Pinpoint the cell where the given text exists, returning its (x, y) midpoint coordinate. 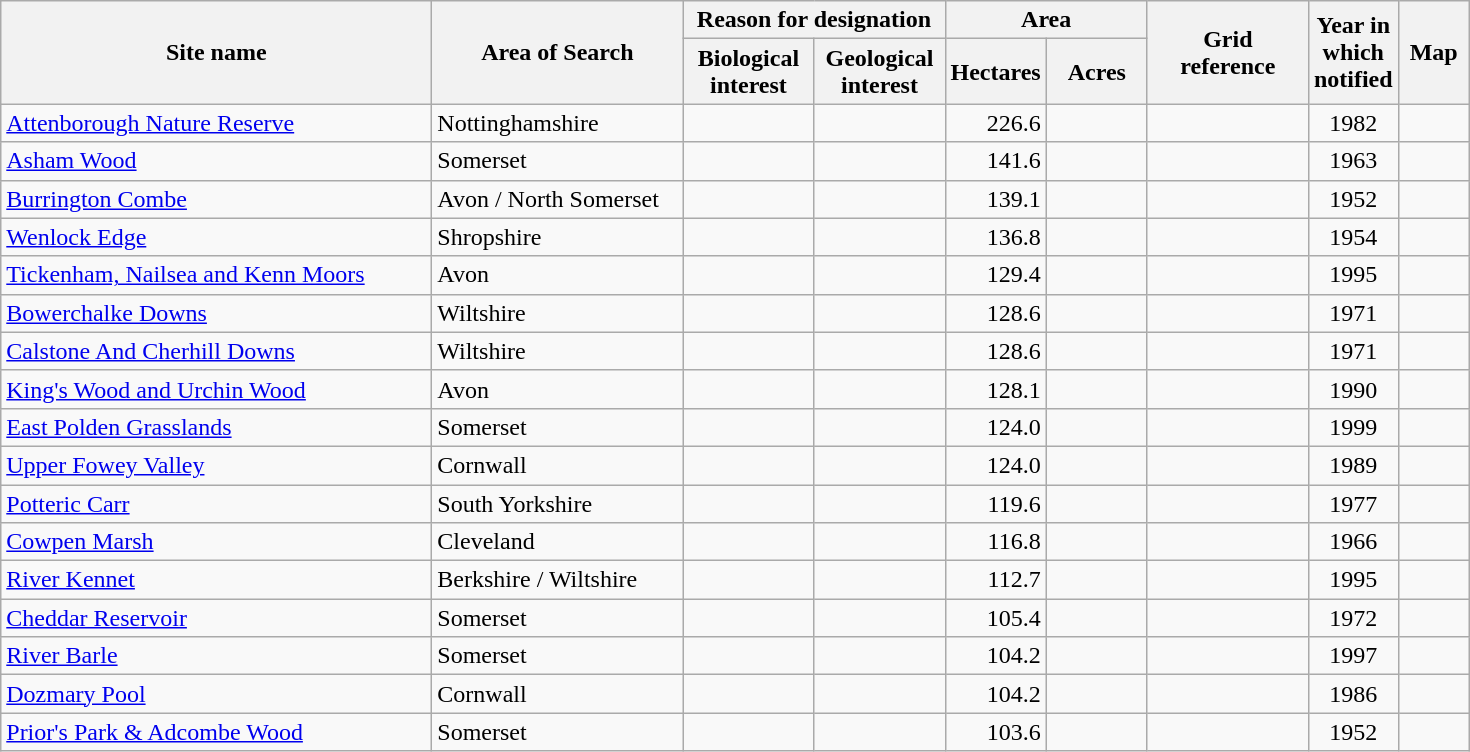
River Barle (216, 656)
1997 (1353, 656)
Dozmary Pool (216, 694)
119.6 (996, 503)
128.1 (996, 389)
Area (1046, 20)
Shropshire (558, 237)
East Polden Grasslands (216, 427)
River Kennet (216, 580)
1989 (1353, 465)
Grid reference (1228, 52)
Biological interest (748, 72)
1963 (1353, 161)
139.1 (996, 199)
141.6 (996, 161)
Asham Wood (216, 161)
Acres (1096, 72)
Cheddar Reservoir (216, 618)
Bowerchalke Downs (216, 313)
Calstone And Cherhill Downs (216, 351)
Potteric Carr (216, 503)
Burrington Combe (216, 199)
136.8 (996, 237)
1999 (1353, 427)
Upper Fowey Valley (216, 465)
Avon / North Somerset (558, 199)
Year in which notified (1353, 52)
Reason for designation (814, 20)
112.7 (996, 580)
Map (1434, 52)
1966 (1353, 542)
1977 (1353, 503)
Hectares (996, 72)
King's Wood and Urchin Wood (216, 389)
Prior's Park & Adcombe Wood (216, 732)
South Yorkshire (558, 503)
1972 (1353, 618)
105.4 (996, 618)
Geological interest (880, 72)
1986 (1353, 694)
Cleveland (558, 542)
1982 (1353, 123)
Nottinghamshire (558, 123)
1990 (1353, 389)
Cowpen Marsh (216, 542)
Berkshire / Wiltshire (558, 580)
Site name (216, 52)
Attenborough Nature Reserve (216, 123)
Area of Search (558, 52)
Wenlock Edge (216, 237)
103.6 (996, 732)
1954 (1353, 237)
Tickenham, Nailsea and Kenn Moors (216, 275)
129.4 (996, 275)
226.6 (996, 123)
116.8 (996, 542)
